Extract the (x, y) coordinate from the center of the cell holding the provided text.  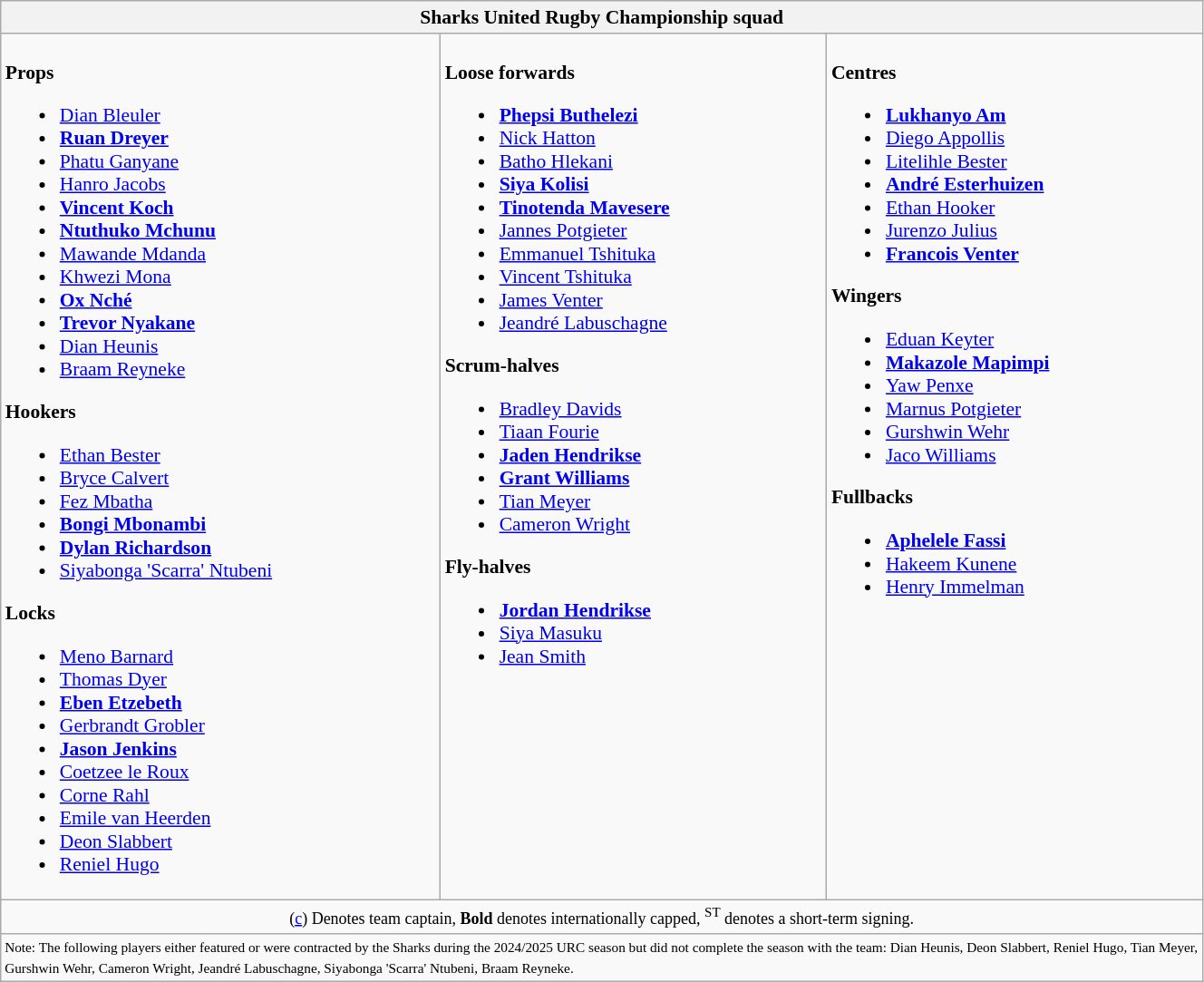
(c) Denotes team captain, Bold denotes internationally capped, ST denotes a short-term signing. (602, 916)
Sharks United Rugby Championship squad (602, 17)
